Return (x, y) of the center of cell containing provided text 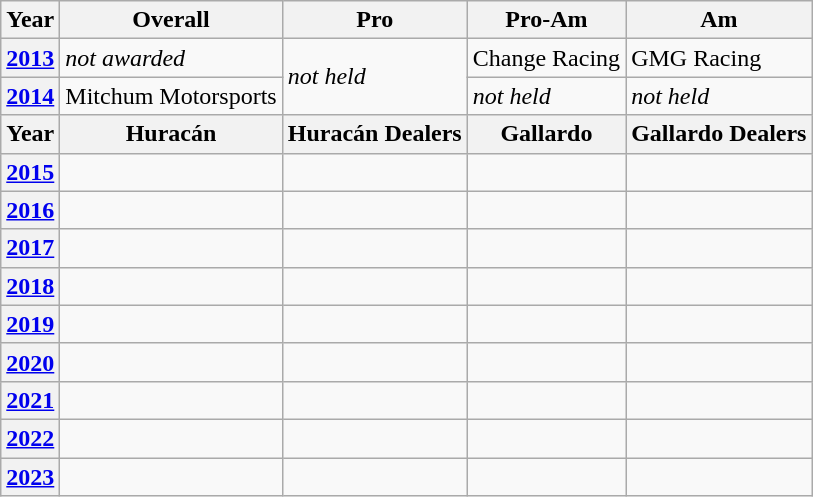
2021 (30, 400)
2022 (30, 438)
Huracán Dealers (374, 134)
2013 (30, 58)
2020 (30, 362)
GMG Racing (719, 58)
Am (719, 20)
Huracán (171, 134)
Pro-Am (546, 20)
Mitchum Motorsports (171, 96)
2017 (30, 248)
Pro (374, 20)
Gallardo Dealers (719, 134)
Overall (171, 20)
2019 (30, 324)
2016 (30, 210)
2018 (30, 286)
Gallardo (546, 134)
2014 (30, 96)
Change Racing (546, 58)
not awarded (171, 58)
2015 (30, 172)
2023 (30, 477)
